Return [x, y] of the center of cell containing provided text 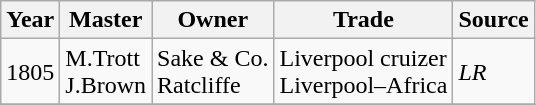
Year [30, 20]
Owner [213, 20]
Source [494, 20]
Sake & Co.Ratcliffe [213, 72]
M.TrottJ.Brown [106, 72]
Master [106, 20]
Liverpool cruizerLiverpool–Africa [364, 72]
1805 [30, 72]
Trade [364, 20]
LR [494, 72]
